Pinpoint the cell where the given text exists, returning its (X, Y) midpoint coordinate. 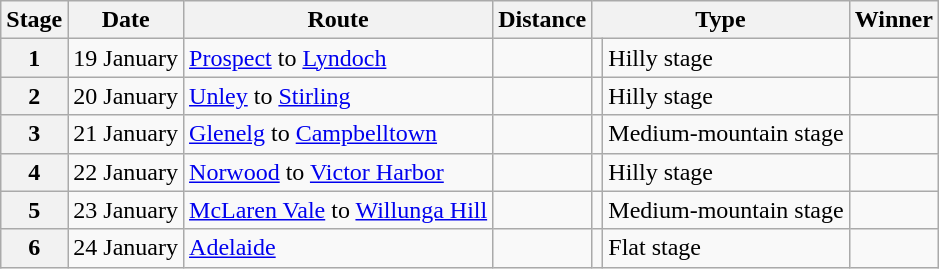
Date (126, 20)
Type (720, 20)
Glenelg to Campbelltown (338, 134)
McLaren Vale to Willunga Hill (338, 210)
Winner (894, 20)
23 January (126, 210)
1 (34, 58)
24 January (126, 248)
21 January (126, 134)
Prospect to Lyndoch (338, 58)
19 January (126, 58)
Adelaide (338, 248)
20 January (126, 96)
Norwood to Victor Harbor (338, 172)
Flat stage (726, 248)
Stage (34, 20)
22 January (126, 172)
Route (338, 20)
5 (34, 210)
Unley to Stirling (338, 96)
Distance (542, 20)
2 (34, 96)
6 (34, 248)
3 (34, 134)
4 (34, 172)
